Determine the [X, Y] coordinate at the center of the cell enclosing the given text.  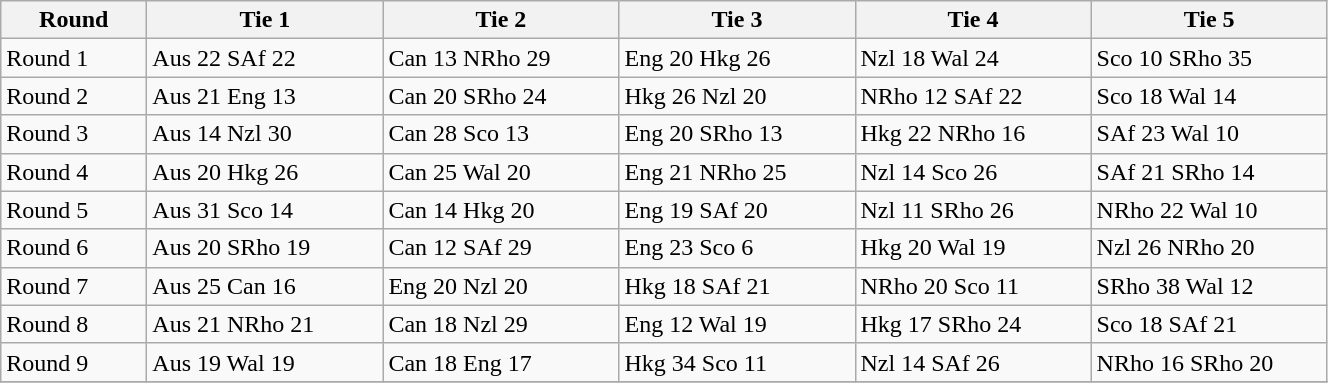
Hkg 20 Wal 19 [973, 248]
Hkg 26 Nzl 20 [737, 96]
Round 4 [74, 172]
Hkg 18 SAf 21 [737, 286]
Tie 5 [1209, 20]
Aus 22 SAf 22 [265, 58]
Aus 21 Eng 13 [265, 96]
Round 7 [74, 286]
Aus 20 SRho 19 [265, 248]
SRho 38 Wal 12 [1209, 286]
Hkg 34 Sco 11 [737, 362]
Can 28 Sco 13 [501, 134]
Round 5 [74, 210]
Eng 20 SRho 13 [737, 134]
SAf 21 SRho 14 [1209, 172]
Tie 1 [265, 20]
Nzl 11 SRho 26 [973, 210]
Can 12 SAf 29 [501, 248]
Hkg 22 NRho 16 [973, 134]
Aus 31 Sco 14 [265, 210]
Eng 19 SAf 20 [737, 210]
Sco 18 SAf 21 [1209, 324]
Eng 20 Nzl 20 [501, 286]
Round 2 [74, 96]
Nzl 26 NRho 20 [1209, 248]
Round [74, 20]
Nzl 14 Sco 26 [973, 172]
Round 9 [74, 362]
NRho 16 SRho 20 [1209, 362]
Tie 2 [501, 20]
Round 3 [74, 134]
Can 20 SRho 24 [501, 96]
NRho 22 Wal 10 [1209, 210]
Aus 20 Hkg 26 [265, 172]
NRho 12 SAf 22 [973, 96]
Can 25 Wal 20 [501, 172]
Round 1 [74, 58]
Nzl 14 SAf 26 [973, 362]
Can 13 NRho 29 [501, 58]
NRho 20 Sco 11 [973, 286]
Can 18 Nzl 29 [501, 324]
Tie 3 [737, 20]
Can 14 Hkg 20 [501, 210]
Nzl 18 Wal 24 [973, 58]
Sco 10 SRho 35 [1209, 58]
Aus 21 NRho 21 [265, 324]
Sco 18 Wal 14 [1209, 96]
SAf 23 Wal 10 [1209, 134]
Round 8 [74, 324]
Aus 14 Nzl 30 [265, 134]
Round 6 [74, 248]
Eng 23 Sco 6 [737, 248]
Eng 12 Wal 19 [737, 324]
Hkg 17 SRho 24 [973, 324]
Eng 21 NRho 25 [737, 172]
Aus 19 Wal 19 [265, 362]
Tie 4 [973, 20]
Aus 25 Can 16 [265, 286]
Eng 20 Hkg 26 [737, 58]
Can 18 Eng 17 [501, 362]
